Identify which cell holds the provided text, then report its [x, y] central coordinate. 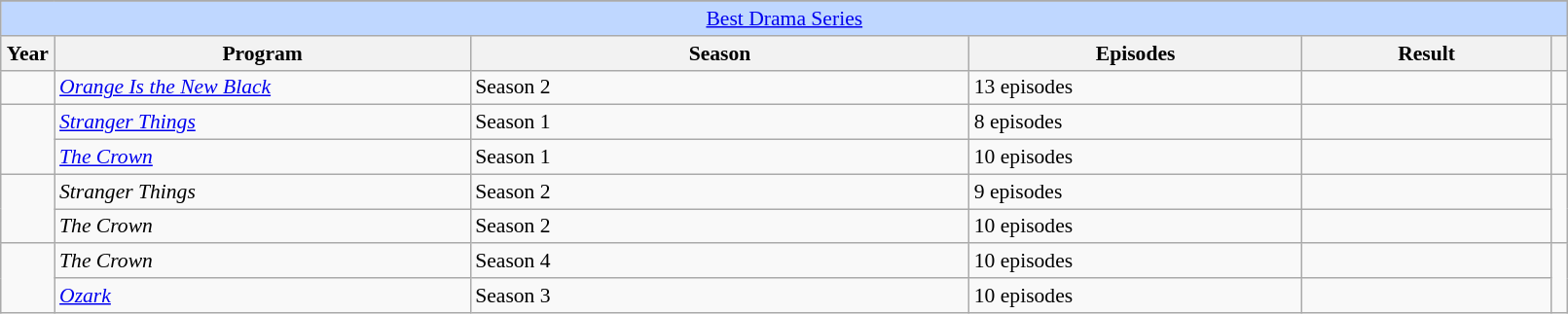
Season [720, 53]
9 episodes [1136, 192]
Program [263, 53]
Year [27, 53]
Best Drama Series [784, 18]
Ozark [263, 296]
Episodes [1136, 53]
Season 4 [720, 262]
8 episodes [1136, 122]
13 episodes [1136, 87]
Orange Is the New Black [263, 87]
Result [1426, 53]
Season 3 [720, 296]
